Pinpoint the cell where the given text exists, returning its (X, Y) midpoint coordinate. 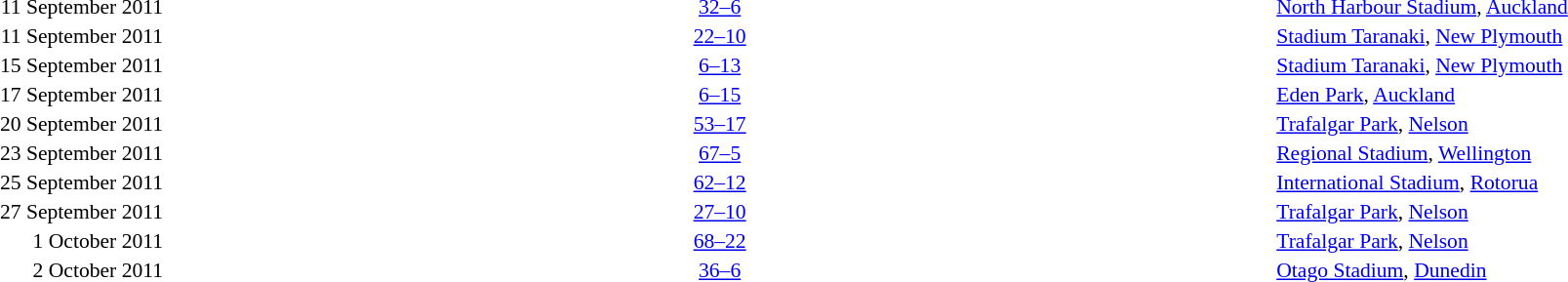
62–12 (720, 182)
27–10 (720, 212)
6–15 (720, 95)
67–5 (720, 153)
6–13 (720, 65)
53–17 (720, 124)
22–10 (720, 36)
68–22 (720, 241)
